Provide the (X, Y) coordinate of the cell's center where the given text is located.  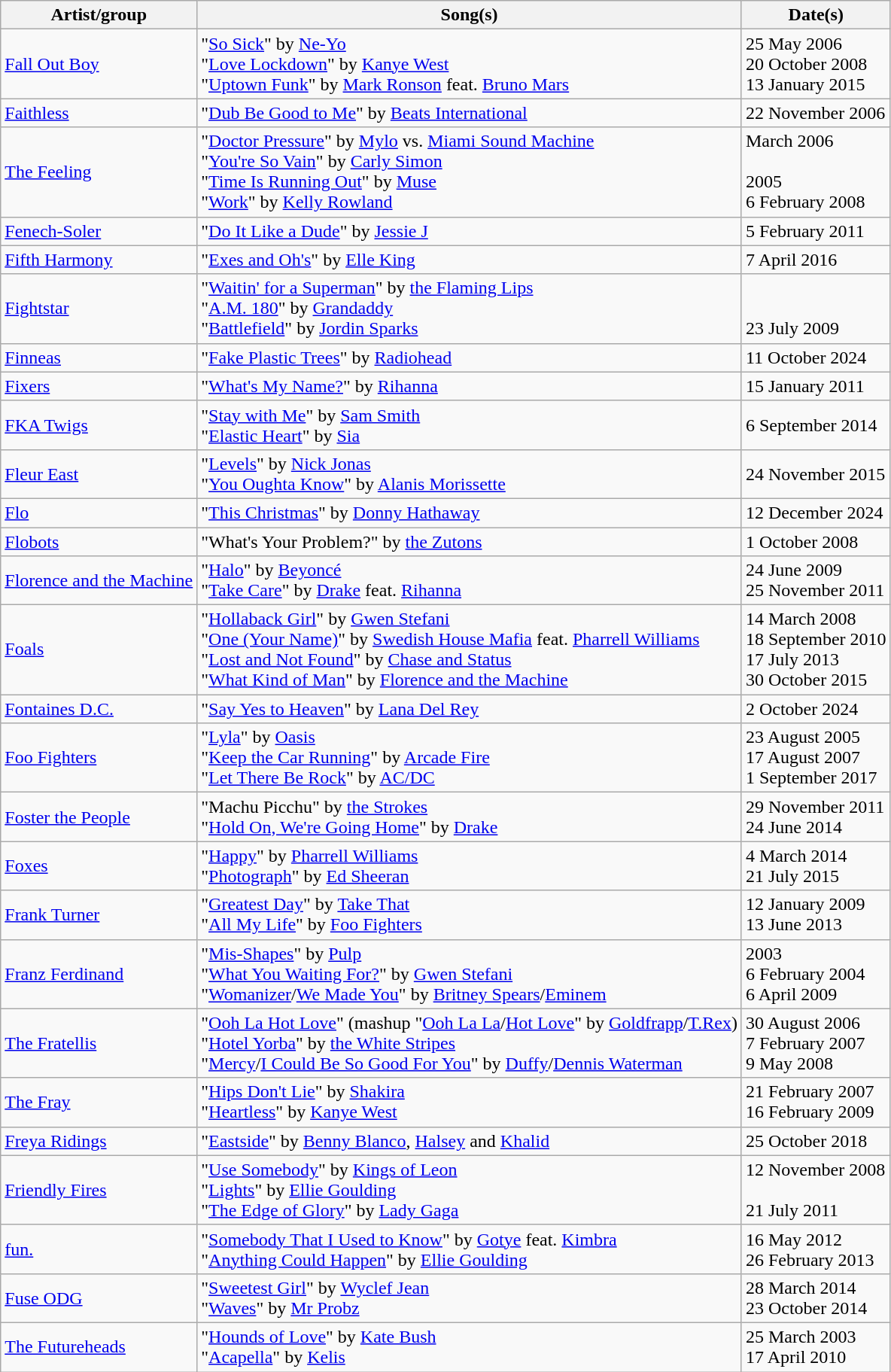
The Fray (99, 1102)
"Machu Picchu" by the Strokes"Hold On, We're Going Home" by Drake (470, 817)
16 May 201226 February 2013 (816, 1249)
7 April 2016 (816, 260)
"What's My Name?" by Rihanna (470, 386)
The Feeling (99, 172)
"Happy" by Pharrell Williams"Photograph" by Ed Sheeran (470, 865)
28 March 201423 October 2014 (816, 1297)
"Eastside" by Benny Blanco, Halsey and Khalid (470, 1141)
23 July 2009 (816, 309)
"What's Your Problem?" by the Zutons (470, 541)
Fuse ODG (99, 1297)
25 May 200620 October 200813 January 2015 (816, 64)
"Fake Plastic Trees" by Radiohead (470, 357)
Fall Out Boy (99, 64)
14 March 200818 September 201017 July 201330 October 2015 (816, 650)
29 November 201124 June 2014 (816, 817)
"Mis-Shapes" by Pulp"What You Waiting For?" by Gwen Stefani"Womanizer/We Made You" by Britney Spears/Eminem (470, 974)
Fontaines D.C. (99, 709)
5 February 2011 (816, 231)
11 October 2024 (816, 357)
The Fratellis (99, 1043)
"Somebody That I Used to Know" by Gotye feat. Kimbra"Anything Could Happen" by Ellie Goulding (470, 1249)
"So Sick" by Ne-Yo"Love Lockdown" by Kanye West"Uptown Funk" by Mark Ronson feat. Bruno Mars (470, 64)
Franz Ferdinand (99, 974)
12 November 200821 July 2011 (816, 1190)
FKA Twigs (99, 424)
"Hips Don't Lie" by Shakira "Heartless" by Kanye West (470, 1102)
25 March 200317 April 2010 (816, 1347)
Flobots (99, 541)
Freya Ridings (99, 1141)
Fixers (99, 386)
Fenech-Soler (99, 231)
fun. (99, 1249)
"Hounds of Love" by Kate Bush"Acapella" by Kelis (470, 1347)
2 October 2024 (816, 709)
22 November 2006 (816, 113)
24 November 2015 (816, 474)
"Levels" by Nick Jonas"You Oughta Know" by Alanis Morissette (470, 474)
Fifth Harmony (99, 260)
Fleur East (99, 474)
12 December 2024 (816, 513)
25 October 2018 (816, 1141)
Faithless (99, 113)
"Do It Like a Dude" by Jessie J (470, 231)
1 October 2008 (816, 541)
"Say Yes to Heaven" by Lana Del Rey (470, 709)
4 March 201421 July 2015 (816, 865)
Friendly Fires (99, 1190)
"Use Somebody" by Kings of Leon"Lights" by Ellie Goulding "The Edge of Glory" by Lady Gaga (470, 1190)
Foals (99, 650)
Frank Turner (99, 915)
"Dub Be Good to Me" by Beats International (470, 113)
Artist/group (99, 15)
"This Christmas" by Donny Hathaway (470, 513)
Finneas (99, 357)
6 September 2014 (816, 424)
"Greatest Day" by Take That"All My Life" by Foo Fighters (470, 915)
Foo Fighters (99, 758)
"Doctor Pressure" by Mylo vs. Miami Sound Machine"You're So Vain" by Carly Simon"Time Is Running Out" by Muse"Work" by Kelly Rowland (470, 172)
15 January 2011 (816, 386)
"Exes and Oh's" by Elle King (470, 260)
"Halo" by Beyoncé"Take Care" by Drake feat. Rihanna (470, 581)
24 June 200925 November 2011 (816, 581)
20036 February 20046 April 2009 (816, 974)
March 200620056 February 2008 (816, 172)
Flo (99, 513)
21 February 200716 February 2009 (816, 1102)
Fightstar (99, 309)
23 August 200517 August 20071 September 2017 (816, 758)
30 August 20067 February 20079 May 2008 (816, 1043)
"Stay with Me" by Sam Smith"Elastic Heart" by Sia (470, 424)
Foster the People (99, 817)
Date(s) (816, 15)
"Lyla" by Oasis"Keep the Car Running" by Arcade Fire"Let There Be Rock" by AC/DC (470, 758)
Foxes (99, 865)
12 January 200913 June 2013 (816, 915)
"Sweetest Girl" by Wyclef Jean"Waves" by Mr Probz (470, 1297)
The Futureheads (99, 1347)
Song(s) (470, 15)
Florence and the Machine (99, 581)
"Waitin' for a Superman" by the Flaming Lips"A.M. 180" by Grandaddy"Battlefield" by Jordin Sparks (470, 309)
